From the cell containing the given text, extract its center point as [X, Y] coordinate. 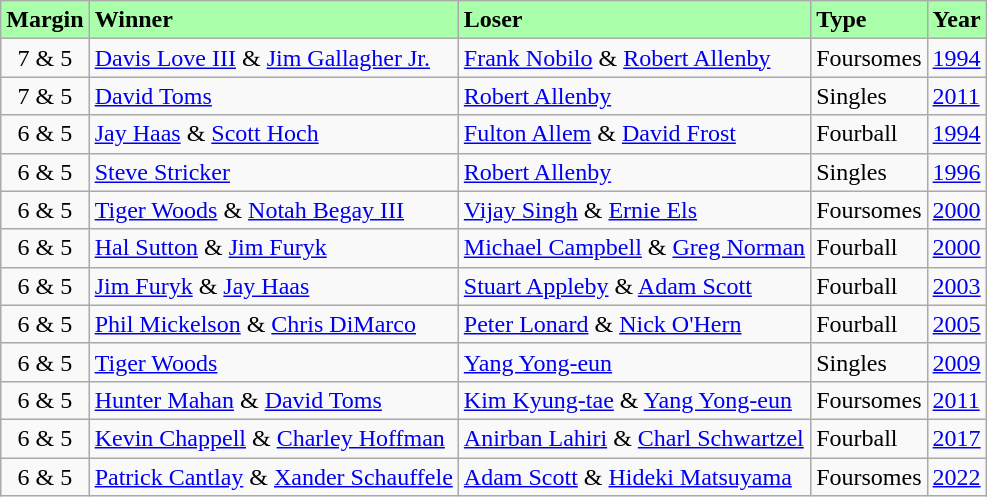
2017 [956, 438]
Peter Lonard & Nick O'Hern [634, 324]
2005 [956, 324]
Davis Love III & Jim Gallagher Jr. [274, 58]
2003 [956, 286]
Loser [634, 20]
Year [956, 20]
Frank Nobilo & Robert Allenby [634, 58]
Margin [45, 20]
Kim Kyung-tae & Yang Yong-eun [634, 400]
Jim Furyk & Jay Haas [274, 286]
Patrick Cantlay & Xander Schauffele [274, 477]
Tiger Woods [274, 362]
2022 [956, 477]
Anirban Lahiri & Charl Schwartzel [634, 438]
1996 [956, 172]
Type [869, 20]
Kevin Chappell & Charley Hoffman [274, 438]
Hal Sutton & Jim Furyk [274, 248]
Fulton Allem & David Frost [634, 134]
Stuart Appleby & Adam Scott [634, 286]
David Toms [274, 96]
Hunter Mahan & David Toms [274, 400]
Steve Stricker [274, 172]
Adam Scott & Hideki Matsuyama [634, 477]
Phil Mickelson & Chris DiMarco [274, 324]
Jay Haas & Scott Hoch [274, 134]
Winner [274, 20]
Vijay Singh & Ernie Els [634, 210]
Tiger Woods & Notah Begay III [274, 210]
Michael Campbell & Greg Norman [634, 248]
Yang Yong-eun [634, 362]
2009 [956, 362]
